Determine the (X, Y) coordinate at the center of the cell enclosing the given text.  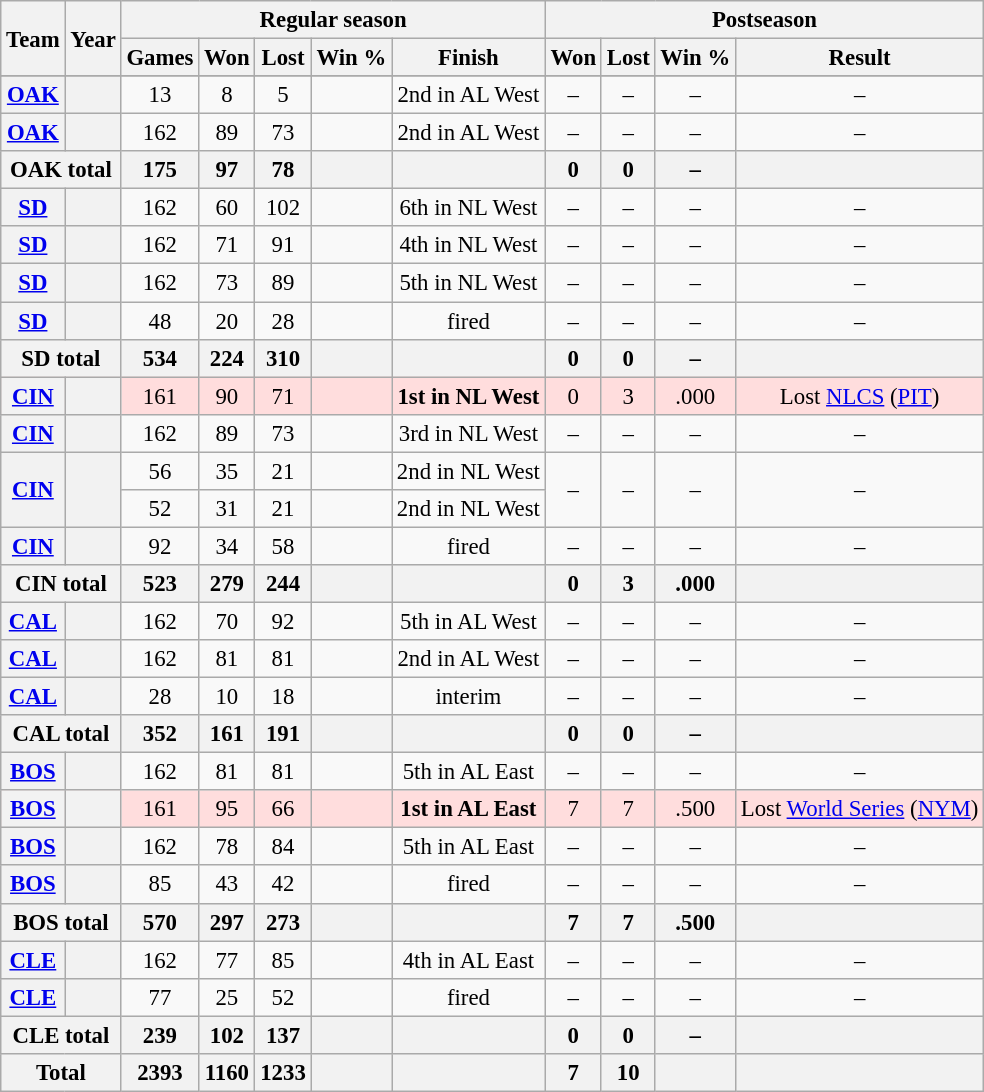
Team (33, 38)
interim (469, 697)
3rd in NL West (469, 433)
1233 (283, 1073)
Lost World Series (NYM) (860, 809)
Result (860, 58)
1160 (227, 1073)
5th in AL West (469, 621)
91 (283, 245)
35 (227, 471)
43 (227, 885)
224 (227, 358)
OAK total (61, 170)
70 (227, 621)
31 (227, 509)
42 (283, 885)
1st in AL East (469, 809)
5 (283, 95)
CLE total (61, 1035)
CAL total (61, 734)
56 (160, 471)
244 (283, 584)
279 (227, 584)
66 (283, 809)
60 (227, 208)
Total (61, 1073)
239 (160, 1035)
352 (160, 734)
570 (160, 922)
5th in NL West (469, 283)
137 (283, 1035)
34 (227, 546)
18 (283, 697)
310 (283, 358)
175 (160, 170)
4th in AL East (469, 960)
58 (283, 546)
Lost NLCS (PIT) (860, 396)
Year (93, 38)
SD total (61, 358)
CIN total (61, 584)
1st in NL West (469, 396)
13 (160, 95)
297 (227, 922)
523 (160, 584)
273 (283, 922)
25 (227, 997)
90 (227, 396)
20 (227, 321)
Games (160, 58)
2393 (160, 1073)
95 (227, 809)
48 (160, 321)
6th in NL West (469, 208)
Regular season (333, 20)
Finish (469, 58)
534 (160, 358)
BOS total (61, 922)
97 (227, 170)
191 (283, 734)
84 (283, 847)
Postseason (764, 20)
4th in NL West (469, 245)
8 (227, 95)
